Detect which cell encompasses the target text, then output its [X, Y] center coordinate. 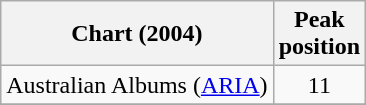
Peakposition [319, 34]
11 [319, 85]
Australian Albums (ARIA) [137, 85]
Chart (2004) [137, 34]
